Determine the (x, y) coordinate at the center of the cell enclosing the given text.  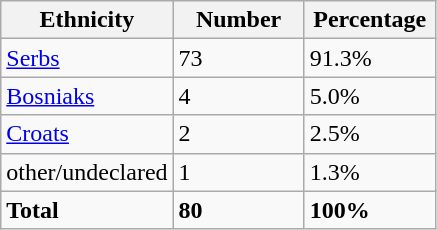
5.0% (370, 96)
2 (238, 134)
1 (238, 172)
Percentage (370, 20)
Croats (87, 134)
1.3% (370, 172)
Serbs (87, 58)
80 (238, 210)
91.3% (370, 58)
4 (238, 96)
Bosniaks (87, 96)
Total (87, 210)
other/undeclared (87, 172)
73 (238, 58)
100% (370, 210)
2.5% (370, 134)
Ethnicity (87, 20)
Number (238, 20)
